Return [X, Y] of the center of cell containing provided text 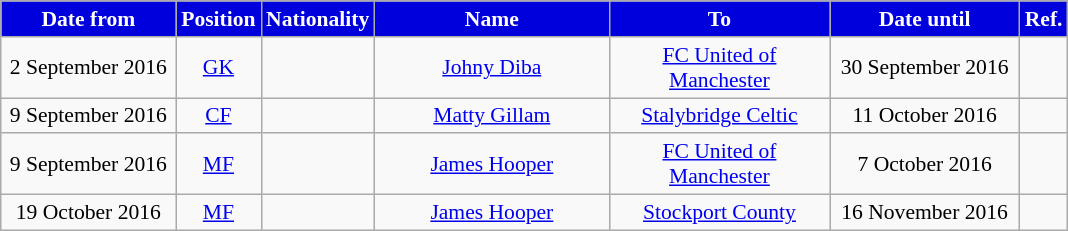
CF [218, 116]
11 October 2016 [925, 116]
Date until [925, 19]
7 October 2016 [925, 164]
2 September 2016 [88, 68]
Position [218, 19]
Date from [88, 19]
Name [492, 19]
Matty Gillam [492, 116]
Johny Diba [492, 68]
19 October 2016 [88, 213]
GK [218, 68]
Stalybridge Celtic [719, 116]
16 November 2016 [925, 213]
Stockport County [719, 213]
30 September 2016 [925, 68]
Nationality [318, 19]
To [719, 19]
Ref. [1044, 19]
